Output the [X, Y] coordinate of the center of the cell containing the given text.  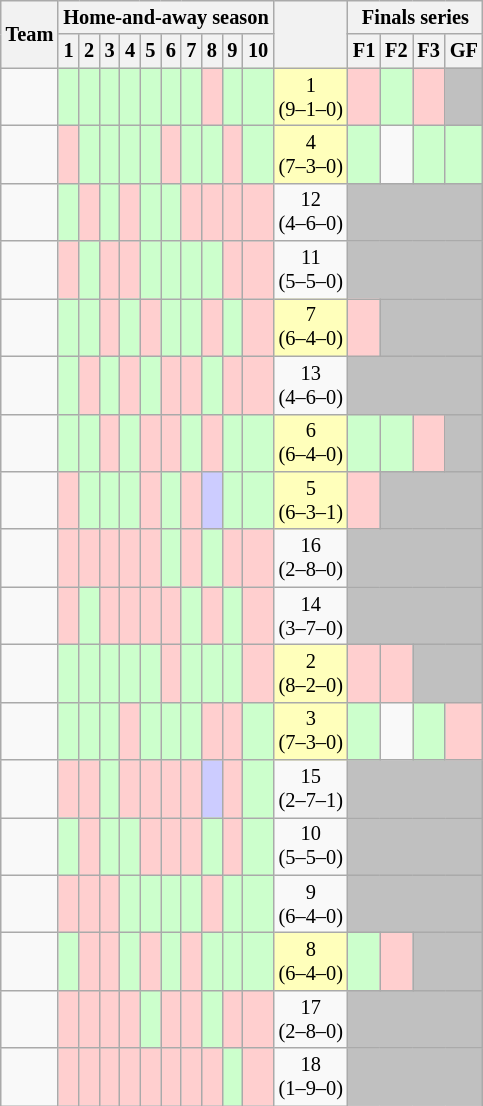
14(3–7–0) [311, 616]
8 [212, 51]
10(5–5–0) [311, 846]
8(6–4–0) [311, 961]
9 [232, 51]
F1 [364, 51]
Team [30, 34]
Home-and-away season [166, 17]
7 [191, 51]
5 [150, 51]
6 [171, 51]
17(2–8–0) [311, 1019]
15(2–7–1) [311, 789]
11(5–5–0) [311, 270]
3 [109, 51]
2 [89, 51]
Finals series [416, 17]
4(7–3–0) [311, 154]
4 [130, 51]
18(1–9–0) [311, 1077]
F2 [396, 51]
6(6–4–0) [311, 443]
GF [464, 51]
7(6–4–0) [311, 327]
2(8–2–0) [311, 673]
13(4–6–0) [311, 385]
1(9–1–0) [311, 97]
10 [258, 51]
1 [68, 51]
9(6–4–0) [311, 904]
16(2–8–0) [311, 558]
3(7–3–0) [311, 731]
12(4–6–0) [311, 212]
F3 [429, 51]
5(6–3–1) [311, 500]
